Find where the given text appears and provide that cell's center as (X, Y) coordinate. 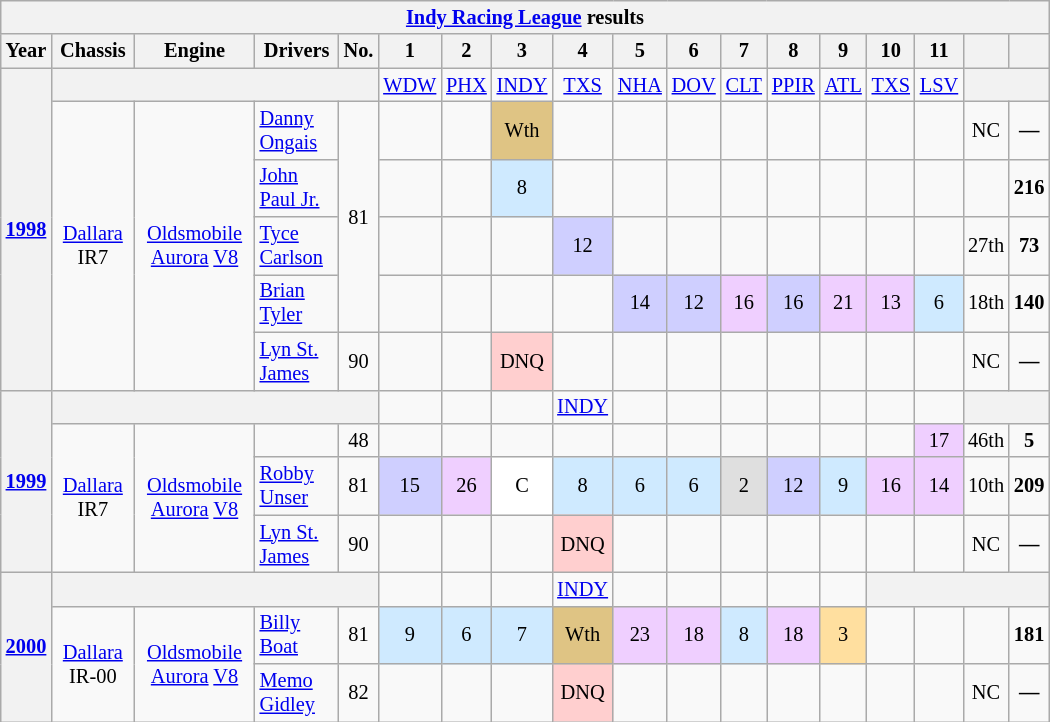
21 (844, 303)
Tyce Carlson (297, 246)
10 (891, 51)
CLT (744, 85)
181 (1029, 635)
26 (466, 486)
10th (986, 486)
Danny Ongais (297, 130)
209 (1029, 486)
PHX (466, 85)
John Paul Jr. (297, 188)
1998 (26, 229)
No. (359, 51)
Dallara IR-00 (92, 664)
2000 (26, 646)
LSV (939, 85)
48 (359, 440)
Brian Tyler (297, 303)
15 (410, 486)
11 (939, 51)
C (522, 486)
Robby Unser (297, 486)
Engine (194, 51)
Chassis (92, 51)
PPIR (794, 85)
82 (359, 693)
Billy Boat (297, 635)
Indy Racing League results (525, 17)
Memo Gidley (297, 693)
73 (1029, 246)
Drivers (297, 51)
4 (582, 51)
NHA (640, 85)
27th (986, 246)
216 (1029, 188)
17 (939, 440)
1999 (26, 482)
18th (986, 303)
140 (1029, 303)
WDW (410, 85)
Year (26, 51)
13 (891, 303)
23 (640, 635)
ATL (844, 85)
DOV (694, 85)
1 (410, 51)
46th (986, 440)
